Output the (X, Y) coordinate of the center of the cell containing the given text.  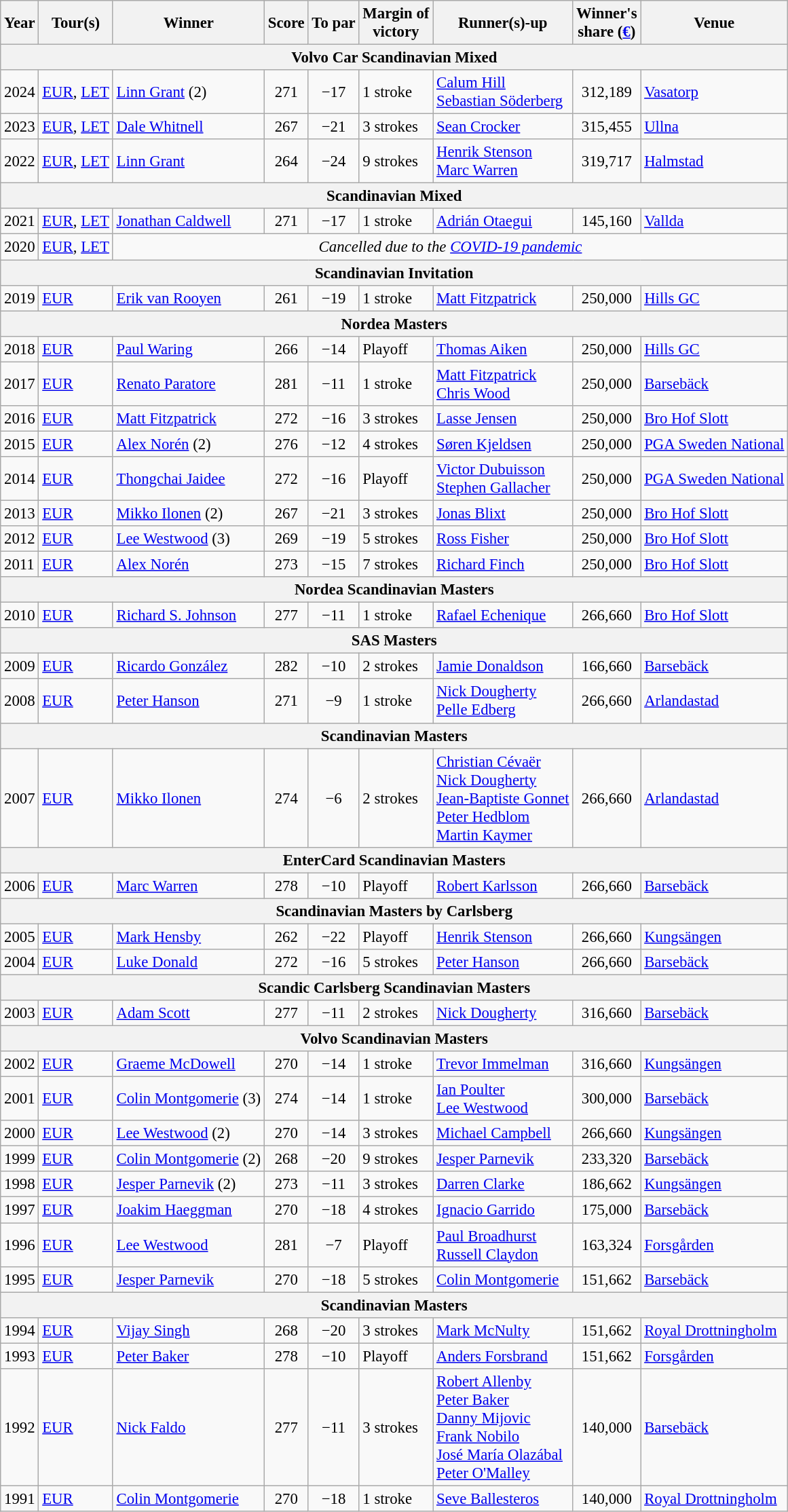
2008 (20, 702)
Marc Warren (189, 886)
300,000 (607, 1099)
Linn Grant (2) (189, 92)
269 (286, 539)
2011 (20, 565)
Calum Hill Sebastian Söderberg (503, 92)
2006 (20, 886)
2016 (20, 419)
Winner'sshare (€) (607, 23)
Year (20, 23)
Mark McNulty (503, 1330)
2021 (20, 222)
Paul Waring (189, 349)
Vallda (714, 222)
Thomas Aiken (503, 349)
2013 (20, 513)
Tour(s) (76, 23)
2017 (20, 384)
Ullna (714, 127)
Ian Poulter Lee Westwood (503, 1099)
Colin Montgomerie (3) (189, 1099)
2014 (20, 479)
Jesper Parnevik (2) (189, 1184)
1993 (20, 1356)
Adam Scott (189, 1013)
Peter Baker (189, 1356)
2000 (20, 1133)
Volvo Scandinavian Masters (394, 1039)
Lee Westwood (3) (189, 539)
Adrián Otaegui (503, 222)
2023 (20, 127)
Lee Westwood (2) (189, 1133)
Rafael Echenique (503, 616)
Jamie Donaldson (503, 666)
Dale Whitnell (189, 127)
Mikko Ilonen (189, 798)
Vijay Singh (189, 1330)
145,160 (607, 222)
Thongchai Jaidee (189, 479)
2018 (20, 349)
2010 (20, 616)
2019 (20, 298)
186,662 (607, 1184)
Scandinavian Masters by Carlsberg (394, 911)
Nordea Scandinavian Masters (394, 590)
Scandinavian Mixed (394, 196)
175,000 (607, 1210)
Scandinavian Invitation (394, 273)
Runner(s)-up (503, 23)
233,320 (607, 1159)
2005 (20, 937)
1997 (20, 1210)
Joakim Haeggman (189, 1210)
Graeme McDowell (189, 1064)
−24 (334, 162)
Renato Paratore (189, 384)
Linn Grant (189, 162)
Richard Finch (503, 565)
Volvo Car Scandinavian Mixed (394, 58)
2004 (20, 962)
Nick Dougherty (503, 1013)
166,660 (607, 666)
Venue (714, 23)
SAS Masters (394, 641)
Ricardo González (189, 666)
312,189 (607, 92)
266 (286, 349)
Nick Dougherty Pelle Edberg (503, 702)
2001 (20, 1099)
1998 (20, 1184)
319,717 (607, 162)
2020 (20, 247)
−7 (334, 1245)
Michael Campbell (503, 1133)
1996 (20, 1245)
Nick Faldo (189, 1428)
282 (286, 666)
Paul Broadhurst Russell Claydon (503, 1245)
1991 (20, 1498)
Alex Norén (189, 565)
2003 (20, 1013)
264 (286, 162)
Anders Forsbrand (503, 1356)
Score (286, 23)
To par (334, 23)
Henrik Stenson Marc Warren (503, 162)
Robert Allenby Peter Baker Danny Mijovic Frank Nobilo José María Olazábal Peter O'Malley (503, 1428)
Trevor Immelman (503, 1064)
Richard S. Johnson (189, 616)
Robert Karlsson (503, 886)
Ignacio Garrido (503, 1210)
−22 (334, 937)
163,324 (607, 1245)
Vasatorp (714, 92)
7 strokes (396, 565)
1994 (20, 1330)
Victor Dubuisson Stephen Gallacher (503, 479)
1995 (20, 1279)
2009 (20, 666)
Jonathan Caldwell (189, 222)
Henrik Stenson (503, 937)
−15 (334, 565)
Jonas Blixt (503, 513)
Mikko Ilonen (2) (189, 513)
Seve Ballesteros (503, 1498)
Sean Crocker (503, 127)
Lasse Jensen (503, 419)
Nordea Masters (394, 324)
1999 (20, 1159)
−12 (334, 444)
2022 (20, 162)
2002 (20, 1064)
−6 (334, 798)
−9 (334, 702)
Luke Donald (189, 962)
Erik van Rooyen (189, 298)
Alex Norén (2) (189, 444)
Winner (189, 23)
276 (286, 444)
315,455 (607, 127)
Scandic Carlsberg Scandinavian Masters (394, 987)
Søren Kjeldsen (503, 444)
Darren Clarke (503, 1184)
Halmstad (714, 162)
Margin ofvictory (396, 23)
Christian Cévaër Nick Dougherty Jean-Baptiste Gonnet Peter Hedblom Martin Kaymer (503, 798)
Mark Hensby (189, 937)
Ross Fisher (503, 539)
EnterCard Scandinavian Masters (394, 860)
Matt Fitzpatrick Chris Wood (503, 384)
2012 (20, 539)
1992 (20, 1428)
Cancelled due to the COVID-19 pandemic (450, 247)
2007 (20, 798)
Colin Montgomerie (2) (189, 1159)
262 (286, 937)
2015 (20, 444)
2024 (20, 92)
Lee Westwood (189, 1245)
261 (286, 298)
